Scan for the cell matching the given text and deliver its (x, y) coordinate at center. 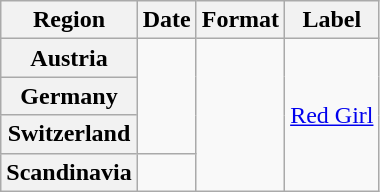
Region (69, 20)
Switzerland (69, 134)
Austria (69, 58)
Scandinavia (69, 172)
Date (166, 20)
Label (332, 20)
Germany (69, 96)
Red Girl (332, 115)
Format (240, 20)
